Detect which cell encompasses the target text, then output its (X, Y) center coordinate. 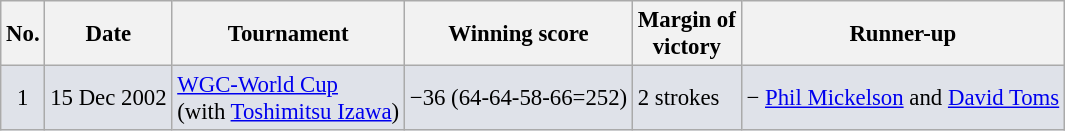
Date (108, 34)
− Phil Mickelson and David Toms (902, 98)
−36 (64-64-58-66=252) (518, 98)
Runner-up (902, 34)
WGC-World Cup(with Toshimitsu Izawa) (288, 98)
No. (23, 34)
2 strokes (686, 98)
1 (23, 98)
Tournament (288, 34)
Winning score (518, 34)
15 Dec 2002 (108, 98)
Margin ofvictory (686, 34)
